Locate the cell with the specified text and output its (X, Y) center coordinate. 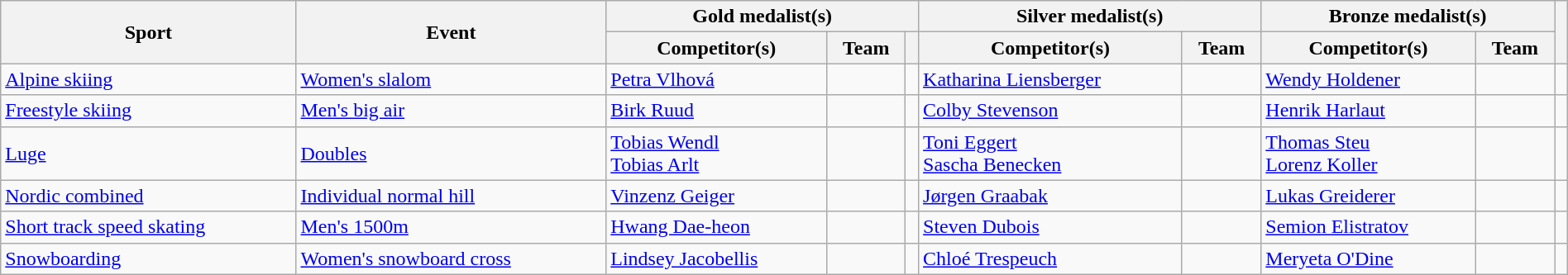
Steven Dubois (1050, 227)
Lindsey Jacobellis (716, 258)
Vinzenz Geiger (716, 196)
Jørgen Graabak (1050, 196)
Birk Ruud (716, 111)
Women's snowboard cross (452, 258)
Thomas SteuLorenz Koller (1368, 154)
Lukas Greiderer (1368, 196)
Gold medalist(s) (762, 17)
Women's slalom (452, 79)
Hwang Dae-heon (716, 227)
Petra Vlhová (716, 79)
Colby Stevenson (1050, 111)
Chloé Trespeuch (1050, 258)
Katharina Liensberger (1050, 79)
Toni EggertSascha Benecken (1050, 154)
Men's 1500m (452, 227)
Sport (149, 32)
Freestyle skiing (149, 111)
Men's big air (452, 111)
Individual normal hill (452, 196)
Wendy Holdener (1368, 79)
Event (452, 32)
Semion Elistratov (1368, 227)
Alpine skiing (149, 79)
Snowboarding (149, 258)
Tobias WendlTobias Arlt (716, 154)
Doubles (452, 154)
Bronze medalist(s) (1408, 17)
Henrik Harlaut (1368, 111)
Silver medalist(s) (1090, 17)
Luge (149, 154)
Short track speed skating (149, 227)
Nordic combined (149, 196)
Meryeta O'Dine (1368, 258)
